Find where the given text appears and provide that cell's center as [x, y] coordinate. 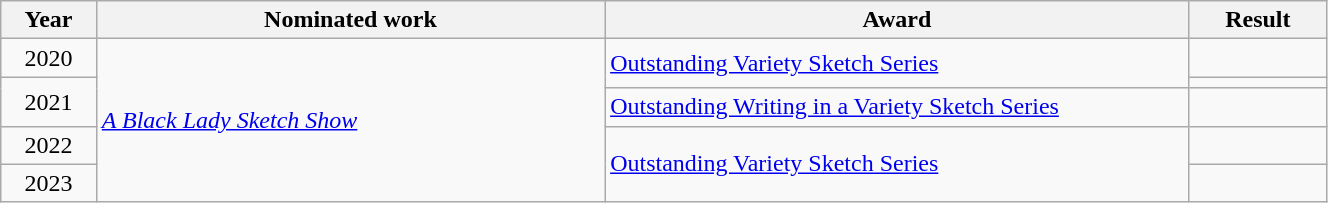
Year [49, 20]
Outstanding Writing in a Variety Sketch Series [898, 107]
A Black Lady Sketch Show [350, 120]
2021 [49, 102]
2020 [49, 58]
Result [1258, 20]
Award [898, 20]
Nominated work [350, 20]
2023 [49, 183]
2022 [49, 145]
